From the cell containing the given text, extract its center point as [x, y] coordinate. 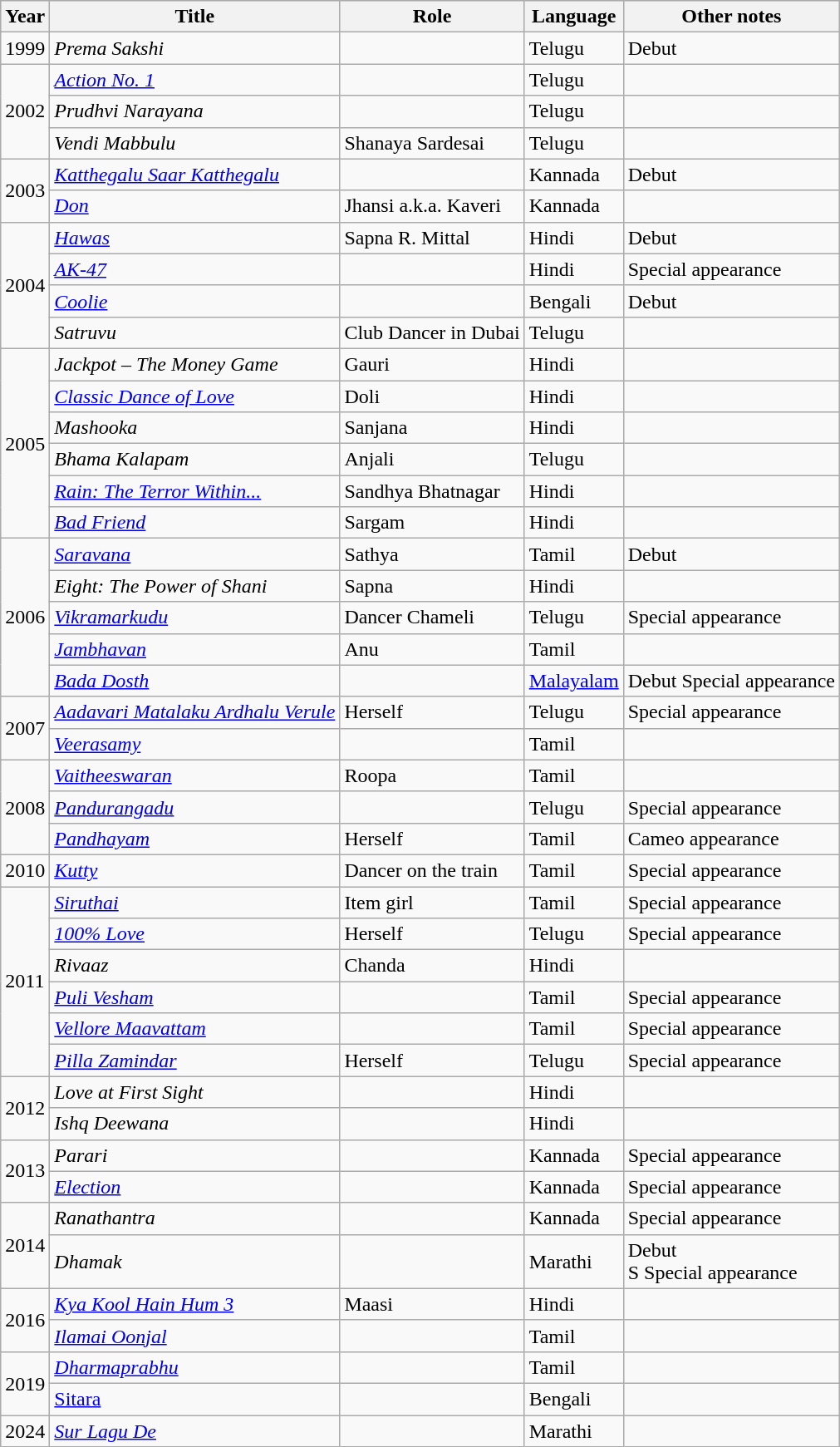
Pilla Zamindar [194, 1061]
Sitara [194, 1399]
2008 [25, 807]
Vendi Mabbulu [194, 143]
Siruthai [194, 902]
Vaitheeswaran [194, 775]
Bada Dosth [194, 681]
Shanaya Sardesai [432, 143]
Roopa [432, 775]
Puli Vesham [194, 997]
Ranathantra [194, 1218]
2002 [25, 111]
Gauri [432, 364]
Vikramarkudu [194, 618]
Jackpot – The Money Game [194, 364]
Kutty [194, 870]
2006 [25, 618]
Rivaaz [194, 966]
2003 [25, 190]
Kya Kool Hain Hum 3 [194, 1304]
DebutS Special appearance [731, 1262]
Saravana [194, 554]
2019 [25, 1383]
1999 [25, 48]
Dancer on the train [432, 870]
2011 [25, 981]
Title [194, 17]
2012 [25, 1108]
Don [194, 206]
Parari [194, 1155]
Aadavari Matalaku Ardhalu Verule [194, 712]
Prudhvi Narayana [194, 111]
Action No. 1 [194, 80]
Role [432, 17]
Jambhavan [194, 649]
Language [573, 17]
Pandurangadu [194, 807]
Anjali [432, 460]
2010 [25, 870]
Rain: The Terror Within... [194, 491]
Dhamak [194, 1262]
Sargam [432, 523]
Malayalam [573, 681]
2024 [25, 1430]
Sapna R. Mittal [432, 238]
Prema Sakshi [194, 48]
Hawas [194, 238]
2004 [25, 285]
Ilamai Oonjal [194, 1336]
Sur Lagu De [194, 1430]
2016 [25, 1320]
Chanda [432, 966]
Sathya [432, 554]
Classic Dance of Love [194, 396]
Sapna [432, 586]
Sanjana [432, 428]
2014 [25, 1245]
Election [194, 1187]
Veerasamy [194, 744]
Mashooka [194, 428]
Sandhya Bhatnagar [432, 491]
Coolie [194, 301]
Other notes [731, 17]
Bad Friend [194, 523]
Club Dancer in Dubai [432, 332]
Dharmaprabhu [194, 1367]
2005 [25, 443]
Dancer Chameli [432, 618]
Year [25, 17]
Item girl [432, 902]
Satruvu [194, 332]
Jhansi a.k.a. Kaveri [432, 206]
2013 [25, 1171]
Katthegalu Saar Katthegalu [194, 175]
Eight: The Power of Shani [194, 586]
Maasi [432, 1304]
Pandhayam [194, 839]
Bhama Kalapam [194, 460]
Doli [432, 396]
Ishq Deewana [194, 1124]
2007 [25, 728]
Debut Special appearance [731, 681]
Vellore Maavattam [194, 1029]
100% Love [194, 934]
Love at First Sight [194, 1092]
Cameo appearance [731, 839]
AK-47 [194, 269]
Anu [432, 649]
